Extract the [x, y] coordinate from the center of the cell holding the provided text.  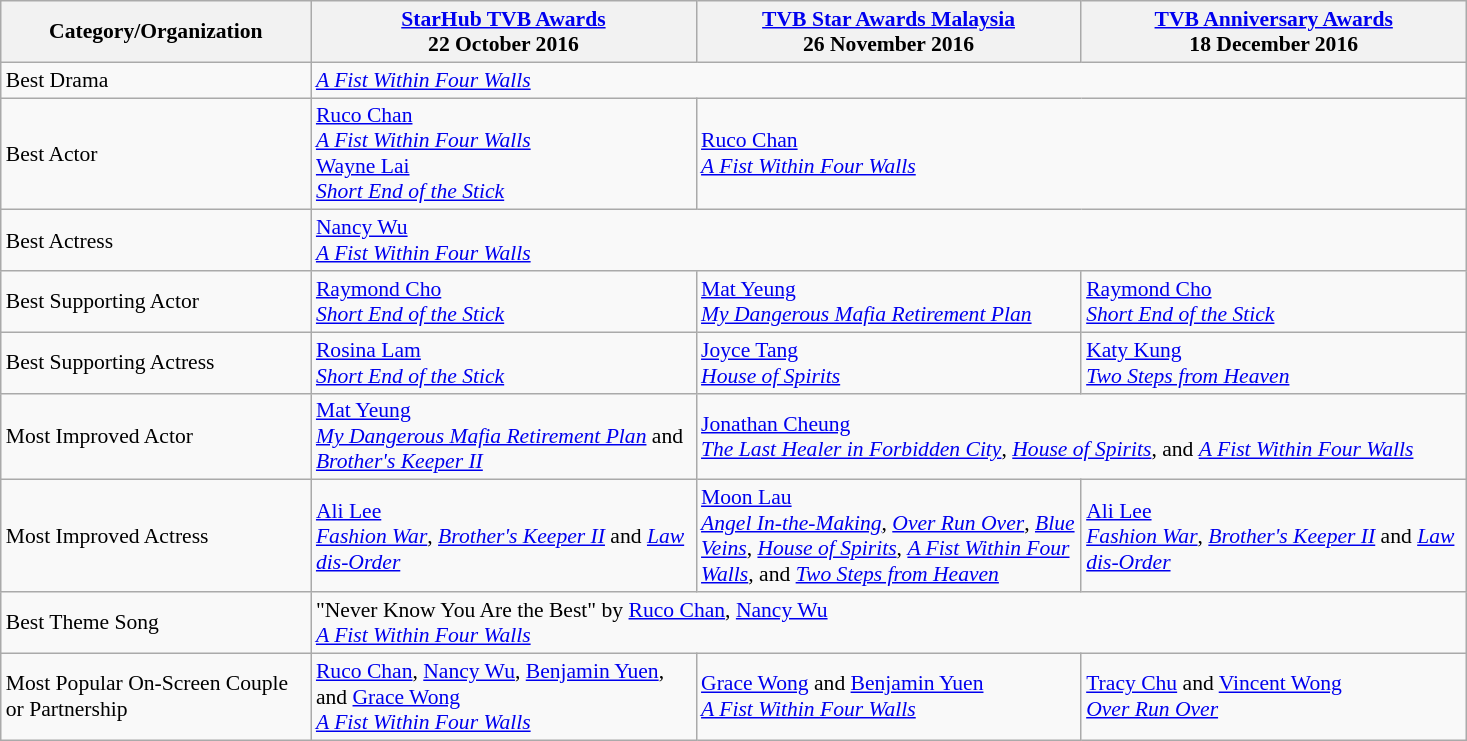
Best Supporting Actor [156, 302]
TVB Star Awards Malaysia26 November 2016 [888, 32]
Most Improved Actress [156, 536]
Most Popular On-Screen Couple or Partnership [156, 696]
Tracy Chu and Vincent WongOver Run Over [1274, 696]
Ruco ChanA Fist Within Four WallsWayne LaiShort End of the Stick [504, 154]
Moon LauAngel In-the-Making, Over Run Over, Blue Veins, House of Spirits, A Fist Within Four Walls, and Two Steps from Heaven [888, 536]
Grace Wong and Benjamin YuenA Fist Within Four Walls [888, 696]
TVB Anniversary Awards 18 December 2016 [1274, 32]
Best Actress [156, 240]
Best Theme Song [156, 622]
Joyce TangHouse of Spirits [888, 362]
Ruco ChanA Fist Within Four Walls [1081, 154]
Nancy WuA Fist Within Four Walls [888, 240]
Most Improved Actor [156, 436]
StarHub TVB Awards22 October 2016 [504, 32]
A Fist Within Four Walls [888, 80]
Mat YeungMy Dangerous Mafia Retirement Plan and Brother's Keeper II [504, 436]
Rosina LamShort End of the Stick [504, 362]
Katy KungTwo Steps from Heaven [1274, 362]
Mat YeungMy Dangerous Mafia Retirement Plan [888, 302]
Best Actor [156, 154]
Ruco Chan, Nancy Wu, Benjamin Yuen, and Grace WongA Fist Within Four Walls [504, 696]
Best Supporting Actress [156, 362]
Jonathan CheungThe Last Healer in Forbidden City, House of Spirits, and A Fist Within Four Walls [1081, 436]
"Never Know You Are the Best" by Ruco Chan, Nancy WuA Fist Within Four Walls [888, 622]
Category/Organization [156, 32]
Best Drama [156, 80]
